Identify which cell holds the provided text, then report its [x, y] central coordinate. 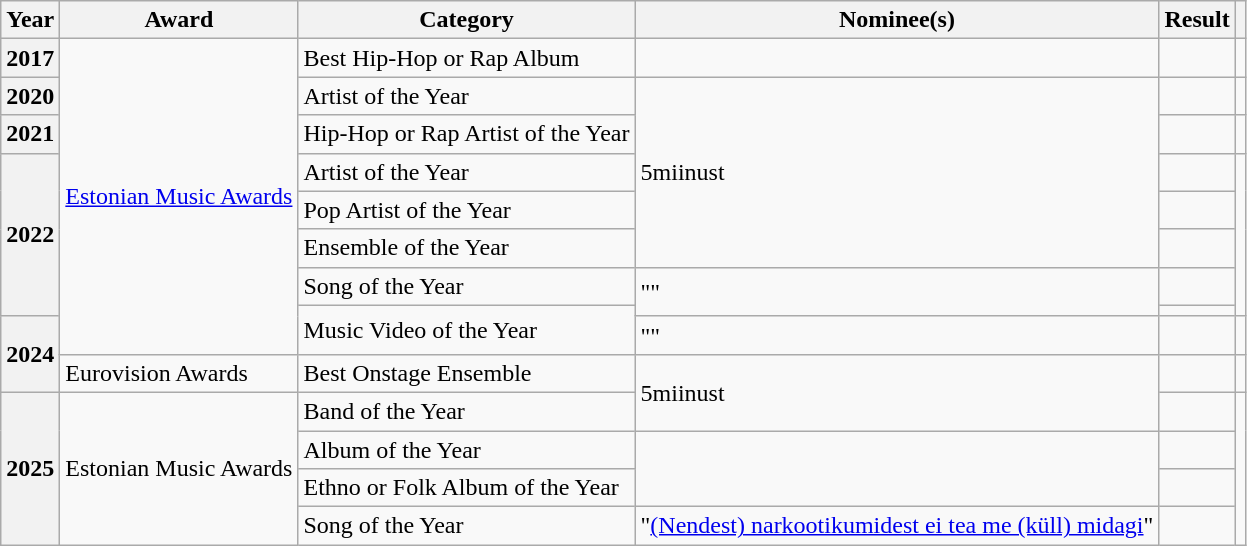
Music Video of the Year [466, 330]
Best Hip-Hop or Rap Album [466, 58]
Award [179, 20]
2022 [30, 234]
"(Nendest) narkootikumidest ei tea me (küll) midagi" [897, 526]
Ethno or Folk Album of the Year [466, 488]
2025 [30, 468]
2020 [30, 96]
2021 [30, 134]
Pop Artist of the Year [466, 210]
Band of the Year [466, 411]
Hip-Hop or Rap Artist of the Year [466, 134]
Best Onstage Ensemble [466, 373]
Ensemble of the Year [466, 248]
Result [1197, 20]
Category [466, 20]
Year [30, 20]
2017 [30, 58]
2024 [30, 354]
Eurovision Awards [179, 373]
Nominee(s) [897, 20]
Album of the Year [466, 449]
